Output the [x, y] coordinate of the center of the cell containing the given text.  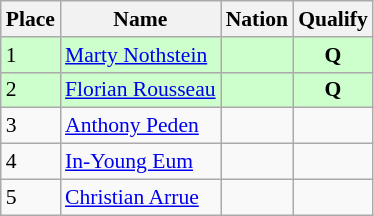
Florian Rousseau [140, 90]
Nation [257, 19]
1 [30, 55]
3 [30, 126]
2 [30, 90]
Name [140, 19]
In-Young Eum [140, 162]
Marty Nothstein [140, 55]
5 [30, 197]
4 [30, 162]
Qualify [333, 19]
Place [30, 19]
Christian Arrue [140, 197]
Anthony Peden [140, 126]
